Output the [x, y] coordinate of the center of the cell containing the given text.  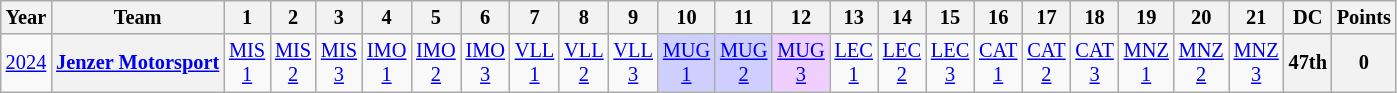
47th [1308, 63]
2024 [26, 63]
21 [1256, 17]
1 [247, 17]
Jenzer Motorsport [138, 63]
MIS3 [339, 63]
IMO1 [386, 63]
9 [632, 17]
IMO2 [436, 63]
VLL2 [584, 63]
DC [1308, 17]
16 [998, 17]
MUG2 [744, 63]
17 [1046, 17]
5 [436, 17]
CAT2 [1046, 63]
4 [386, 17]
14 [902, 17]
LEC1 [854, 63]
VLL1 [534, 63]
MNZ3 [1256, 63]
2 [293, 17]
Team [138, 17]
VLL3 [632, 63]
MUG3 [800, 63]
Points [1364, 17]
CAT3 [1095, 63]
MNZ2 [1202, 63]
12 [800, 17]
20 [1202, 17]
MUG1 [686, 63]
19 [1146, 17]
8 [584, 17]
Year [26, 17]
6 [486, 17]
11 [744, 17]
IMO3 [486, 63]
15 [950, 17]
LEC2 [902, 63]
10 [686, 17]
MNZ1 [1146, 63]
7 [534, 17]
MIS1 [247, 63]
0 [1364, 63]
13 [854, 17]
3 [339, 17]
CAT1 [998, 63]
LEC3 [950, 63]
18 [1095, 17]
MIS2 [293, 63]
